Return (X, Y) of the center of cell containing provided text 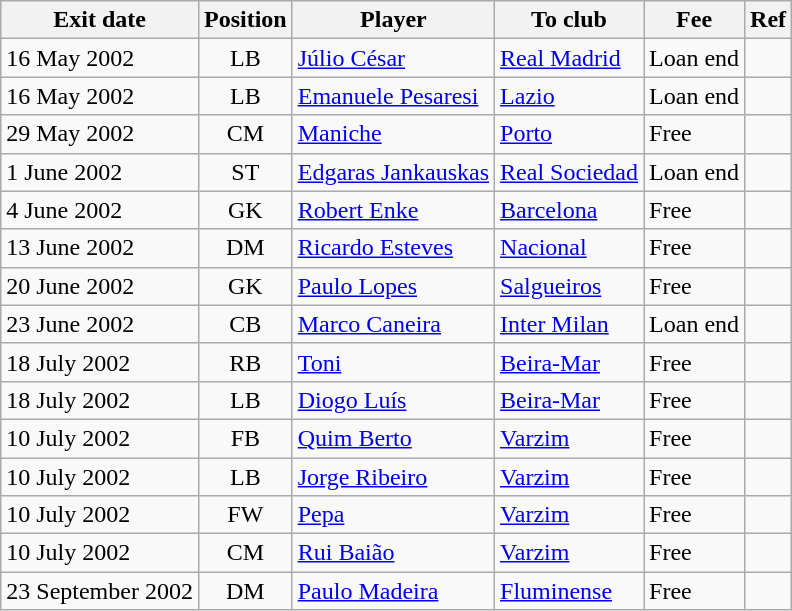
Emanuele Pesaresi (393, 96)
CB (245, 324)
4 June 2002 (100, 210)
Real Madrid (570, 58)
Quim Berto (393, 438)
29 May 2002 (100, 134)
23 June 2002 (100, 324)
Robert Enke (393, 210)
Player (393, 20)
Inter Milan (570, 324)
Júlio César (393, 58)
Edgaras Jankauskas (393, 172)
To club (570, 20)
Nacional (570, 248)
Marco Caneira (393, 324)
Lazio (570, 96)
Exit date (100, 20)
Paulo Lopes (393, 286)
Barcelona (570, 210)
13 June 2002 (100, 248)
ST (245, 172)
Ref (768, 20)
Maniche (393, 134)
Porto (570, 134)
FB (245, 438)
Paulo Madeira (393, 591)
Position (245, 20)
FW (245, 515)
Fluminense (570, 591)
RB (245, 362)
Diogo Luís (393, 400)
Real Sociedad (570, 172)
Rui Baião (393, 553)
Salgueiros (570, 286)
Toni (393, 362)
20 June 2002 (100, 286)
Jorge Ribeiro (393, 477)
Ricardo Esteves (393, 248)
23 September 2002 (100, 591)
1 June 2002 (100, 172)
Fee (694, 20)
Pepa (393, 515)
